Determine the [x, y] coordinate at the center of the cell enclosing the given text.  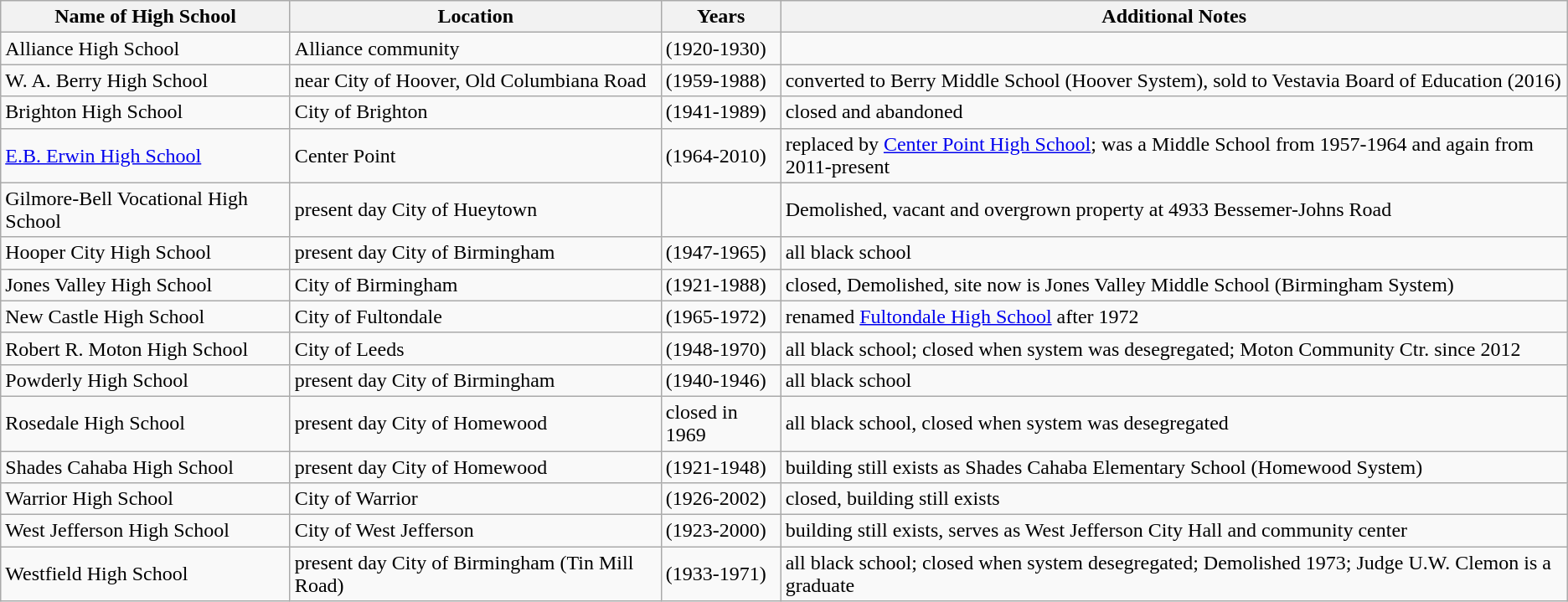
closed, building still exists [1174, 499]
(1940-1946) [720, 380]
E.B. Erwin High School [146, 156]
Alliance community [476, 49]
Alliance High School [146, 49]
(1933-1971) [720, 574]
(1947-1965) [720, 253]
present day City of Birmingham (Tin Mill Road) [476, 574]
Name of High School [146, 17]
Location [476, 17]
Brighton High School [146, 112]
(1921-1948) [720, 466]
City of West Jefferson [476, 531]
building still exists as Shades Cahaba Elementary School (Homewood System) [1174, 466]
present day City of Hueytown [476, 209]
(1959-1988) [720, 80]
Demolished, vacant and overgrown property at 4933 Bessemer-Johns Road [1174, 209]
all black school, closed when system was desegregated [1174, 424]
Powderly High School [146, 380]
Robert R. Moton High School [146, 348]
converted to Berry Middle School (Hoover System), sold to Vestavia Board of Education (2016) [1174, 80]
(1964-2010) [720, 156]
City of Fultondale [476, 316]
(1923-2000) [720, 531]
closed and abandoned [1174, 112]
City of Birmingham [476, 285]
Hooper City High School [146, 253]
closed in 1969 [720, 424]
City of Leeds [476, 348]
Center Point [476, 156]
Westfield High School [146, 574]
(1965-1972) [720, 316]
City of Brighton [476, 112]
(1920-1930) [720, 49]
Shades Cahaba High School [146, 466]
all black school; closed when system was desegregated; Moton Community Ctr. since 2012 [1174, 348]
Years [720, 17]
Additional Notes [1174, 17]
Gilmore-Bell Vocational High School [146, 209]
New Castle High School [146, 316]
all black school; closed when system desegregated; Demolished 1973; Judge U.W. Clemon is a graduate [1174, 574]
replaced by Center Point High School; was a Middle School from 1957-1964 and again from 2011-present [1174, 156]
(1948-1970) [720, 348]
closed, Demolished, site now is Jones Valley Middle School (Birmingham System) [1174, 285]
Jones Valley High School [146, 285]
West Jefferson High School [146, 531]
Warrior High School [146, 499]
(1941-1989) [720, 112]
near City of Hoover, Old Columbiana Road [476, 80]
City of Warrior [476, 499]
building still exists, serves as West Jefferson City Hall and community center [1174, 531]
renamed Fultondale High School after 1972 [1174, 316]
W. A. Berry High School [146, 80]
(1926-2002) [720, 499]
Rosedale High School [146, 424]
(1921-1988) [720, 285]
